Determine the [x, y] coordinate at the center of the cell enclosing the given text.  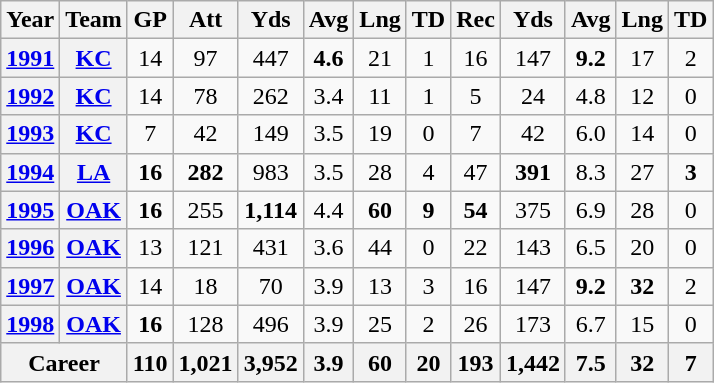
70 [270, 286]
6.9 [590, 210]
Rec [476, 20]
24 [532, 96]
255 [206, 210]
6.0 [590, 134]
GP [150, 20]
983 [270, 172]
78 [206, 96]
Att [206, 20]
7.5 [590, 362]
21 [380, 58]
8.3 [590, 172]
1995 [30, 210]
1991 [30, 58]
27 [642, 172]
282 [206, 172]
1994 [30, 172]
121 [206, 248]
431 [270, 248]
193 [476, 362]
1996 [30, 248]
110 [150, 362]
6.5 [590, 248]
1,021 [206, 362]
25 [380, 324]
3.6 [328, 248]
Year [30, 20]
447 [270, 58]
1993 [30, 134]
149 [270, 134]
496 [270, 324]
44 [380, 248]
262 [270, 96]
3,952 [270, 362]
375 [532, 210]
97 [206, 58]
26 [476, 324]
22 [476, 248]
6.7 [590, 324]
Team [94, 20]
4.8 [590, 96]
17 [642, 58]
9 [428, 210]
4.4 [328, 210]
391 [532, 172]
3.4 [328, 96]
12 [642, 96]
1998 [30, 324]
47 [476, 172]
4 [428, 172]
54 [476, 210]
1997 [30, 286]
19 [380, 134]
1,442 [532, 362]
1992 [30, 96]
128 [206, 324]
173 [532, 324]
15 [642, 324]
5 [476, 96]
11 [380, 96]
143 [532, 248]
Career [64, 362]
LA [94, 172]
18 [206, 286]
4.6 [328, 58]
1,114 [270, 210]
